Provide the (x, y) coordinate of the cell's center where the given text is located.  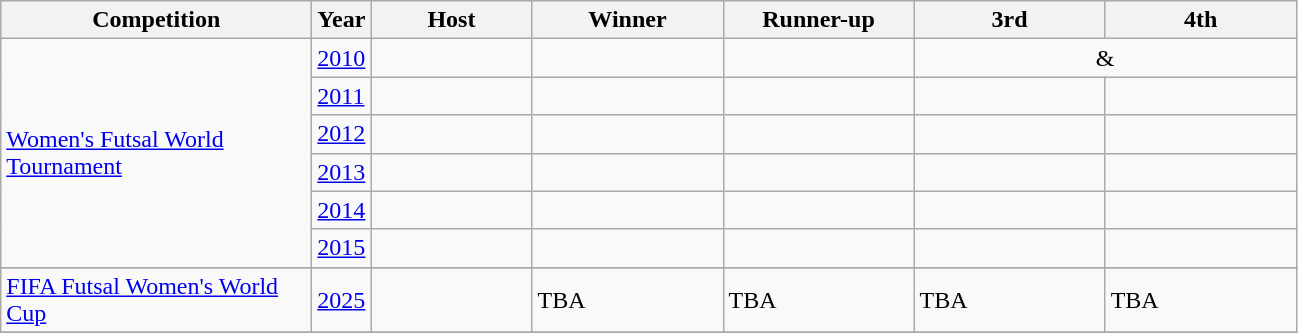
Host (452, 20)
2012 (342, 134)
FIFA Futsal Women's World Cup (156, 300)
Winner (628, 20)
Runner-up (818, 20)
2015 (342, 248)
Competition (156, 20)
& (1105, 58)
4th (1200, 20)
2025 (342, 300)
2014 (342, 210)
2010 (342, 58)
2011 (342, 96)
2013 (342, 172)
Year (342, 20)
Women's Futsal World Tournament (156, 153)
3rd (1010, 20)
